Pinpoint the cell where the given text exists, returning its [X, Y] midpoint coordinate. 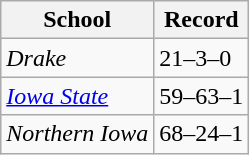
Record [202, 20]
59–63–1 [202, 96]
Drake [78, 58]
68–24–1 [202, 134]
Northern Iowa [78, 134]
21–3–0 [202, 58]
School [78, 20]
Iowa State [78, 96]
